Return the [x, y] coordinate for the center point of the cell that contains the specified text.  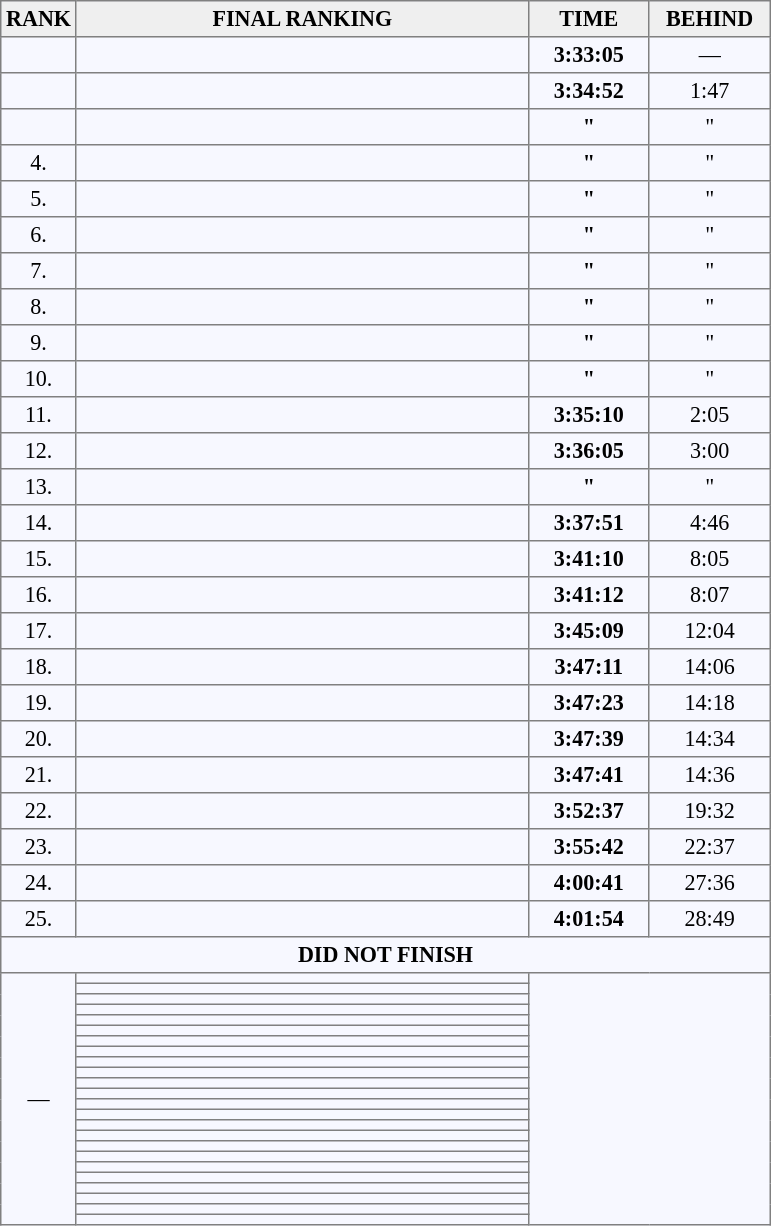
14. [39, 523]
20. [39, 739]
19. [39, 703]
3:35:10 [588, 415]
25. [39, 919]
4:00:41 [588, 883]
13. [39, 487]
1:47 [710, 91]
8. [39, 307]
3:37:51 [588, 523]
7. [39, 271]
3:47:11 [588, 667]
3:45:09 [588, 631]
3:47:23 [588, 703]
FINAL RANKING [302, 19]
9. [39, 343]
22:37 [710, 847]
3:47:39 [588, 739]
6. [39, 235]
2:05 [710, 415]
14:18 [710, 703]
3:36:05 [588, 451]
4:01:54 [588, 919]
18. [39, 667]
4:46 [710, 523]
17. [39, 631]
3:00 [710, 451]
16. [39, 595]
14:36 [710, 775]
3:34:52 [588, 91]
5. [39, 199]
BEHIND [710, 19]
23. [39, 847]
4. [39, 163]
3:47:41 [588, 775]
3:52:37 [588, 811]
3:41:12 [588, 595]
14:06 [710, 667]
21. [39, 775]
8:07 [710, 595]
12:04 [710, 631]
3:33:05 [588, 55]
11. [39, 415]
TIME [588, 19]
28:49 [710, 919]
15. [39, 559]
12. [39, 451]
3:41:10 [588, 559]
22. [39, 811]
27:36 [710, 883]
DID NOT FINISH [386, 955]
24. [39, 883]
3:55:42 [588, 847]
8:05 [710, 559]
14:34 [710, 739]
RANK [39, 19]
10. [39, 379]
19:32 [710, 811]
